Identify which cell holds the provided text, then report its [x, y] central coordinate. 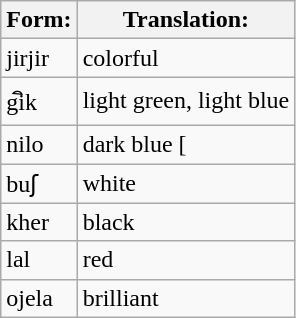
light green, light blue [186, 102]
colorful [186, 58]
dark blue [ [186, 144]
kher [39, 222]
red [186, 260]
buʃ [39, 184]
ojela [39, 298]
nilo [39, 144]
brilliant [186, 298]
Form: [39, 20]
lal [39, 260]
jirjir [39, 58]
Translation: [186, 20]
giิk [39, 102]
white [186, 184]
black [186, 222]
